Determine the (x, y) coordinate at the center of the cell enclosing the given text.  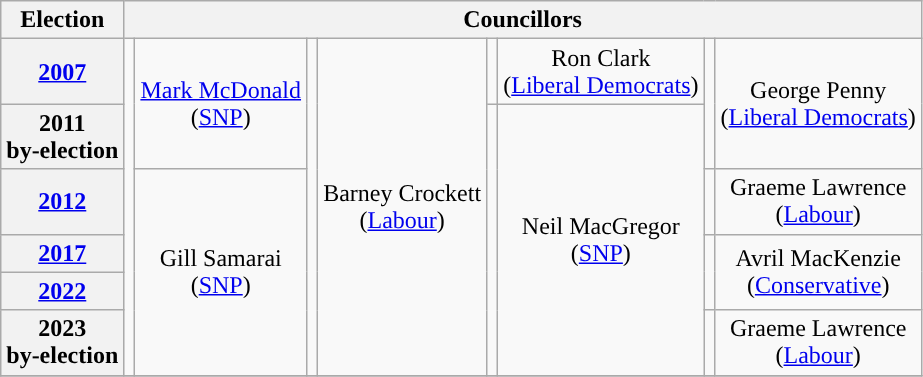
2022 (62, 291)
2011by-election (62, 136)
2012 (62, 202)
Election (62, 20)
Ron Clark(Liberal Democrats) (601, 72)
Neil MacGregor(SNP) (601, 240)
2023by-election (62, 342)
2017 (62, 253)
Avril MacKenzie(Conservative) (818, 272)
Gill Samarai(SNP) (221, 272)
2007 (62, 72)
Councillors (523, 20)
Mark McDonald(SNP) (221, 104)
George Penny(Liberal Democrats) (818, 104)
Barney Crockett(Labour) (402, 207)
